Locate the cell with the specified text and output its (x, y) center coordinate. 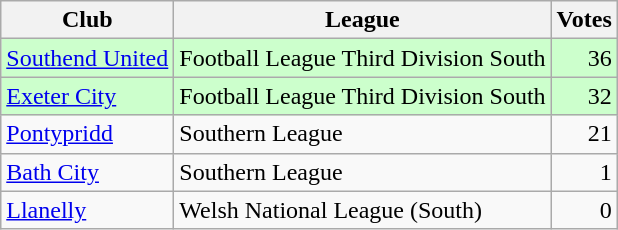
21 (584, 134)
Exeter City (88, 96)
Votes (584, 20)
Welsh National League (South) (362, 210)
0 (584, 210)
1 (584, 172)
Southend United (88, 58)
32 (584, 96)
Llanelly (88, 210)
Bath City (88, 172)
League (362, 20)
36 (584, 58)
Pontypridd (88, 134)
Club (88, 20)
